Output the (X, Y) coordinate of the center of the cell containing the given text.  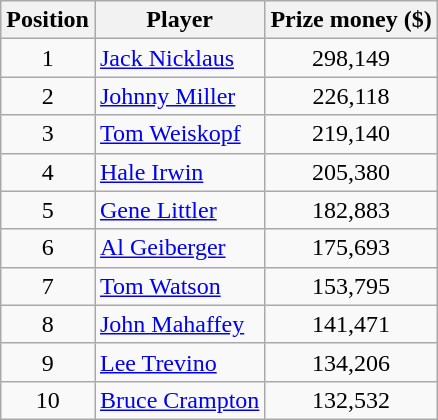
John Mahaffey (179, 324)
Prize money ($) (351, 20)
Player (179, 20)
Jack Nicklaus (179, 58)
226,118 (351, 96)
298,149 (351, 58)
Lee Trevino (179, 362)
2 (48, 96)
Al Geiberger (179, 248)
175,693 (351, 248)
Tom Watson (179, 286)
134,206 (351, 362)
Position (48, 20)
153,795 (351, 286)
6 (48, 248)
5 (48, 210)
132,532 (351, 400)
Hale Irwin (179, 172)
4 (48, 172)
9 (48, 362)
182,883 (351, 210)
3 (48, 134)
141,471 (351, 324)
7 (48, 286)
219,140 (351, 134)
205,380 (351, 172)
Bruce Crampton (179, 400)
Johnny Miller (179, 96)
10 (48, 400)
Gene Littler (179, 210)
8 (48, 324)
Tom Weiskopf (179, 134)
1 (48, 58)
